Return [X, Y] of the center of cell containing provided text 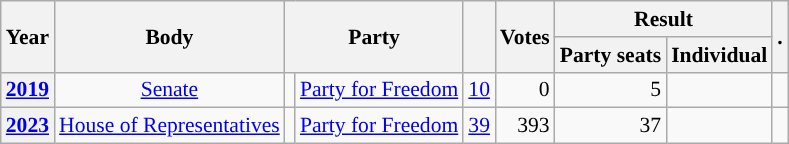
Result [664, 19]
. [780, 36]
Senate [170, 90]
37 [610, 126]
5 [610, 90]
Body [170, 36]
Year [28, 36]
10 [479, 90]
Party seats [610, 55]
2019 [28, 90]
Votes [525, 36]
393 [525, 126]
39 [479, 126]
2023 [28, 126]
Individual [719, 55]
House of Representatives [170, 126]
Party [374, 36]
0 [525, 90]
